For the text-containing cell, return its midpoint in [X, Y] coordinate format. 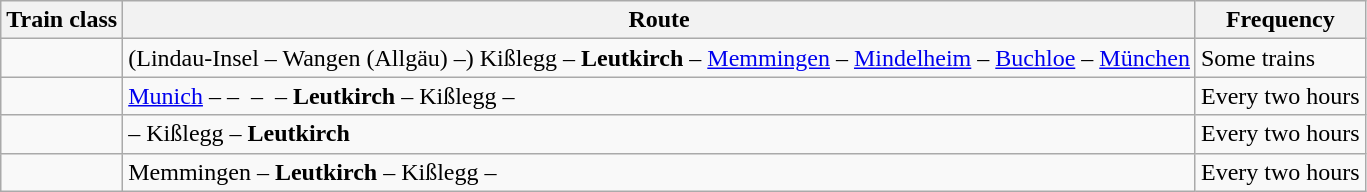
– Kißlegg – Leutkirch [660, 134]
Munich – – – – Leutkirch – Kißlegg – [660, 96]
Memmingen – Leutkirch – Kißlegg – [660, 172]
Frequency [1280, 20]
(Lindau-Insel – Wangen (Allgäu) –) Kißlegg – Leutkirch – Memmingen – Mindelheim – Buchloe – München [660, 58]
Route [660, 20]
Some trains [1280, 58]
Train class [62, 20]
